From the cell containing the given text, extract its center point as [x, y] coordinate. 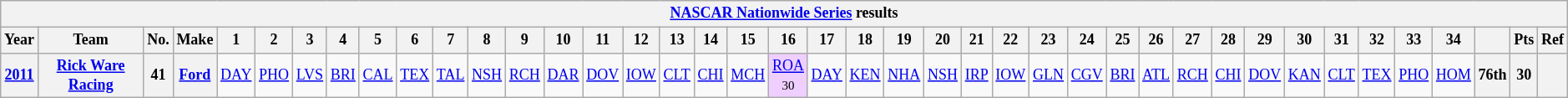
26 [1156, 40]
20 [943, 40]
Team [90, 40]
2 [274, 40]
GLN [1049, 75]
TAL [451, 75]
Make [195, 40]
3 [309, 40]
2011 [20, 75]
34 [1454, 40]
Rick Ware Racing [90, 75]
DAR [563, 75]
22 [1010, 40]
Pts [1525, 40]
14 [711, 40]
18 [865, 40]
KEN [865, 75]
15 [748, 40]
1 [236, 40]
13 [676, 40]
7 [451, 40]
8 [488, 40]
33 [1414, 40]
ROA30 [788, 75]
No. [159, 40]
ATL [1156, 75]
17 [827, 40]
32 [1377, 40]
LVS [309, 75]
16 [788, 40]
76th [1493, 75]
24 [1087, 40]
HOM [1454, 75]
9 [524, 40]
Ford [195, 75]
25 [1122, 40]
27 [1192, 40]
CGV [1087, 75]
19 [904, 40]
6 [415, 40]
11 [603, 40]
NHA [904, 75]
5 [377, 40]
10 [563, 40]
23 [1049, 40]
MCH [748, 75]
21 [977, 40]
4 [342, 40]
KAN [1304, 75]
CAL [377, 75]
NASCAR Nationwide Series results [784, 13]
29 [1265, 40]
Year [20, 40]
31 [1341, 40]
41 [159, 75]
IRP [977, 75]
12 [641, 40]
28 [1228, 40]
Ref [1553, 40]
